Extract the (X, Y) coordinate from the center of the cell holding the provided text.  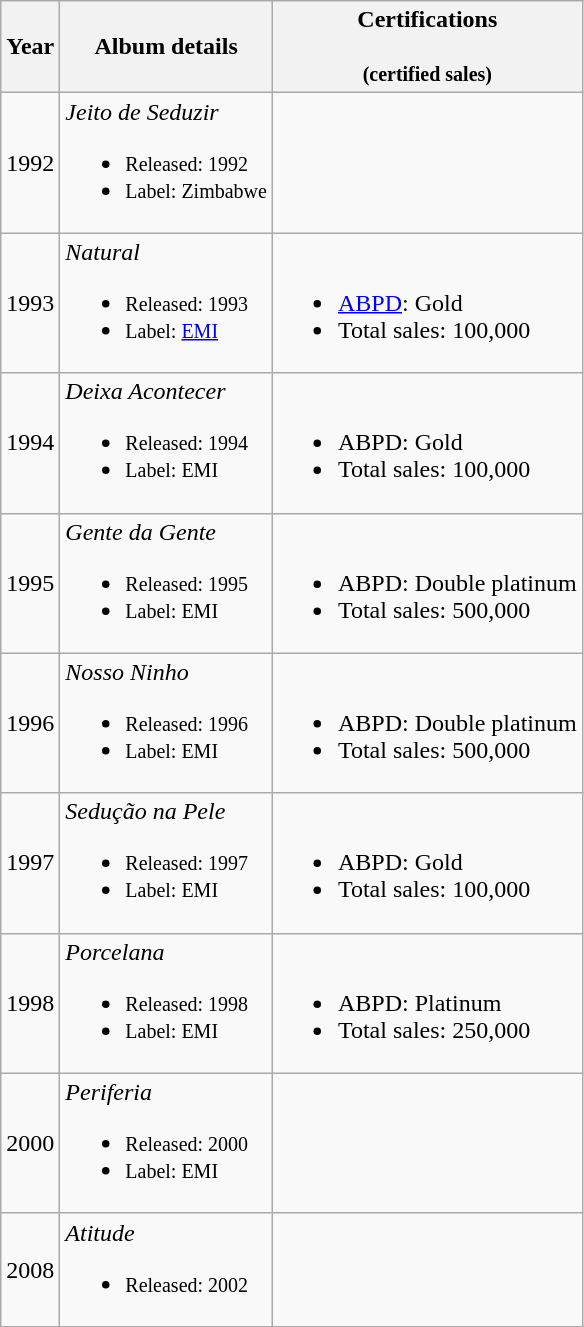
1992 (30, 163)
PorcelanaReleased: 1998Label: EMI (166, 1003)
Nosso NinhoReleased: 1996Label: EMI (166, 723)
Sedução na PeleReleased: 1997Label: EMI (166, 863)
ABPD: PlatinumTotal sales: 250,000 (427, 1003)
1995 (30, 583)
Year (30, 47)
1998 (30, 1003)
NaturalReleased: 1993Label: EMI (166, 303)
Gente da GenteReleased: 1995Label: EMI (166, 583)
AtitudeReleased: 2002 (166, 1270)
PeriferiaReleased: 2000Label: EMI (166, 1143)
1996 (30, 723)
2008 (30, 1270)
Deixa AcontecerReleased: 1994Label: EMI (166, 443)
1993 (30, 303)
Album details (166, 47)
Certifications(certified sales) (427, 47)
Jeito de SeduzirReleased: 1992Label: Zimbabwe (166, 163)
1997 (30, 863)
1994 (30, 443)
2000 (30, 1143)
